Find where the given text appears and provide that cell's center as (X, Y) coordinate. 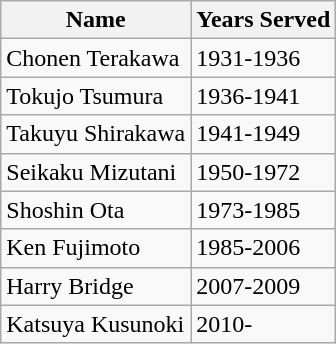
Ken Fujimoto (96, 248)
Shoshin Ota (96, 210)
1973-1985 (264, 210)
Tokujo Tsumura (96, 96)
1936-1941 (264, 96)
Name (96, 20)
2010- (264, 324)
1950-1972 (264, 172)
Katsuya Kusunoki (96, 324)
1941-1949 (264, 134)
Seikaku Mizutani (96, 172)
Harry Bridge (96, 286)
2007-2009 (264, 286)
1985-2006 (264, 248)
1931-1936 (264, 58)
Takuyu Shirakawa (96, 134)
Chonen Terakawa (96, 58)
Years Served (264, 20)
